From the cell containing the given text, extract its center point as [X, Y] coordinate. 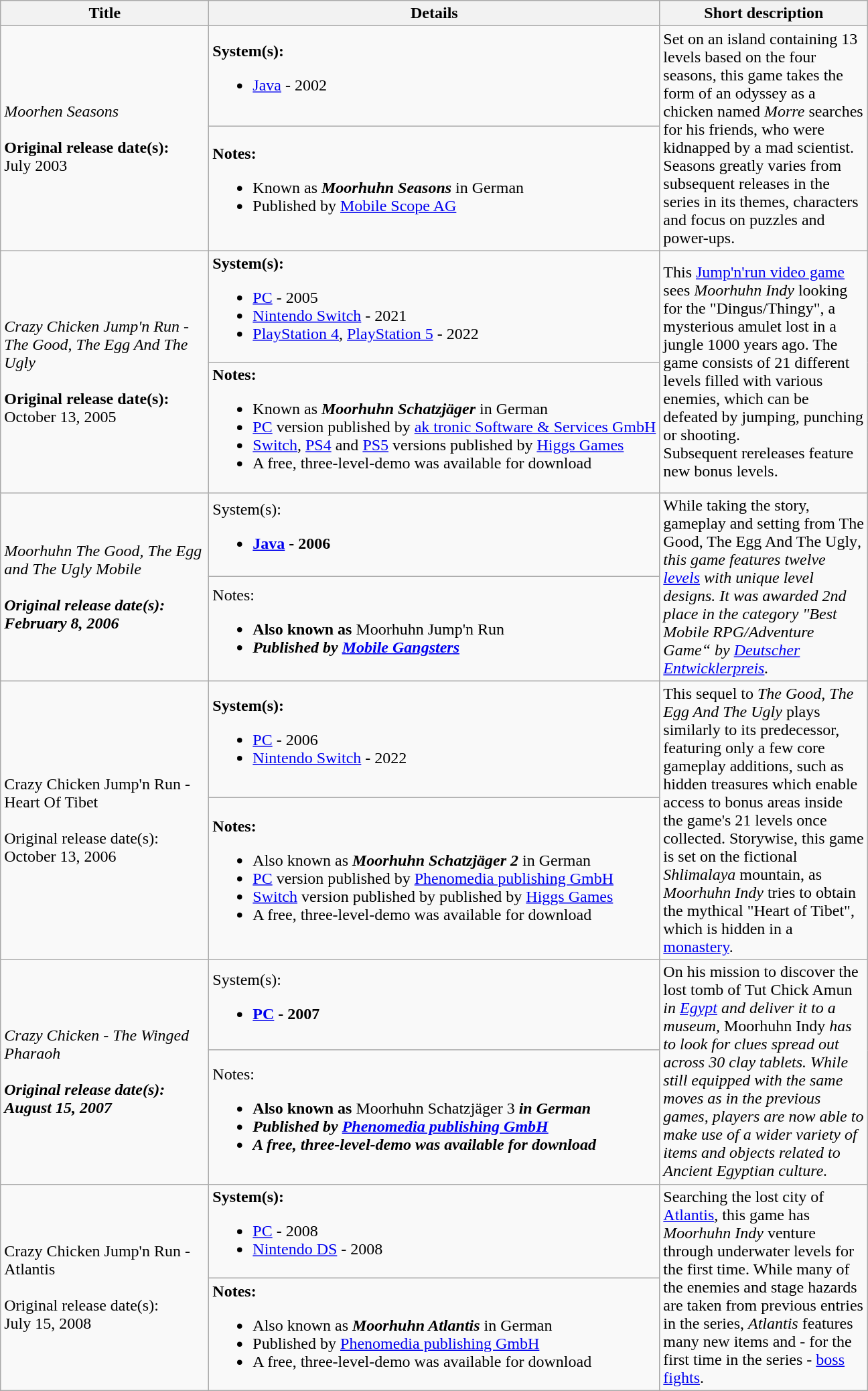
Crazy Chicken Jump'n Run - The Good, The Egg And The Ugly Original release date(s):October 13, 2005 [104, 371]
System(s):Java - 2006 [434, 535]
Moorhuhn The Good, The Egg and The Ugly MobileOriginal release date(s):February 8, 2006 [104, 587]
Notes:Also known as Moorhuhn Atlantis in GermanPublished by Phenomedia publishing GmbHA free, three-level-demo was available for download [434, 1335]
Moorhen Seasons Original release date(s):July 2003 [104, 138]
Title [104, 13]
System(s):PC - 2005Nintendo Switch - 2021PlayStation 4, PlayStation 5 - 2022 [434, 307]
Notes:Known as Moorhuhn Seasons in GermanPublished by Mobile Scope AG [434, 188]
System(s):Java - 2002 [434, 76]
Short description [764, 13]
System(s):PC - 2007 [434, 1005]
Crazy Chicken Jump'n Run - AtlantisOriginal release date(s):July 15, 2008 [104, 1287]
Crazy Chicken - The Winged PharaohOriginal release date(s):August 15, 2007 [104, 1072]
Crazy Chicken Jump'n Run - Heart Of TibetOriginal release date(s):October 13, 2006 [104, 820]
Details [434, 13]
Notes:Also known as Moorhuhn Schatzjäger 3 in GermanPublished by Phenomedia publishing GmbHA free, three-level-demo was available for download [434, 1117]
Notes:Also known as Moorhuhn Jump'n RunPublished by Mobile Gangsters [434, 629]
System(s):PC - 2008Nintendo DS - 2008 [434, 1231]
System(s):PC - 2006Nintendo Switch - 2022 [434, 739]
